Detect which cell encompasses the target text, then output its [x, y] center coordinate. 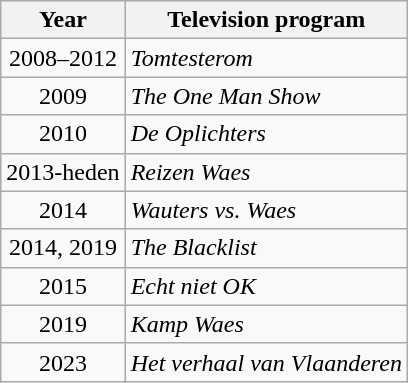
2009 [63, 96]
The Blacklist [266, 248]
2023 [63, 362]
Year [63, 20]
2008–2012 [63, 58]
2010 [63, 134]
Tomtesterom [266, 58]
Wauters vs. Waes [266, 210]
Echt niet OK [266, 286]
2014 [63, 210]
The One Man Show [266, 96]
Reizen Waes [266, 172]
Kamp Waes [266, 324]
2013-heden [63, 172]
2015 [63, 286]
2019 [63, 324]
Het verhaal van Vlaanderen [266, 362]
De Oplichters [266, 134]
2014, 2019 [63, 248]
Television program [266, 20]
